Capture the cell that displays the provided text and extract its [x, y] central coordinate. 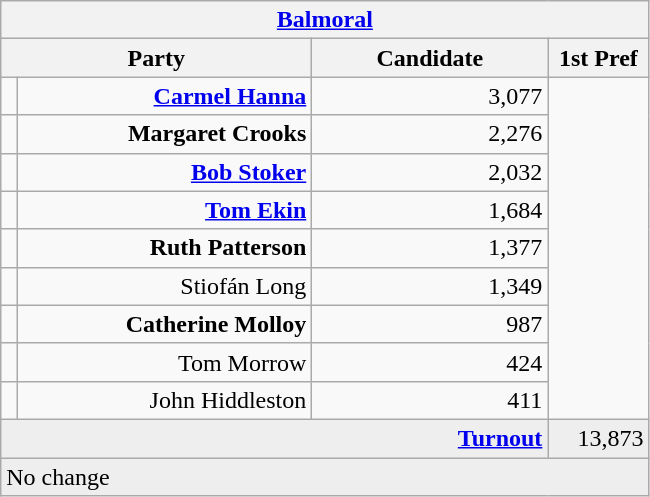
Turnout [274, 438]
Candidate [430, 58]
3,077 [430, 96]
Catherine Molloy [165, 324]
Ruth Patterson [165, 248]
John Hiddleston [165, 400]
Balmoral [325, 20]
987 [430, 324]
Tom Morrow [165, 362]
Stiofán Long [165, 286]
1st Pref [598, 58]
424 [430, 362]
No change [325, 477]
Margaret Crooks [165, 134]
411 [430, 400]
2,276 [430, 134]
13,873 [598, 438]
1,349 [430, 286]
2,032 [430, 172]
Bob Stoker [165, 172]
1,377 [430, 248]
Party [156, 58]
Tom Ekin [165, 210]
Carmel Hanna [165, 96]
1,684 [430, 210]
